For the text-containing cell, return its midpoint in (X, Y) coordinate format. 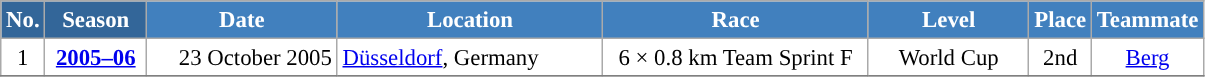
Düsseldorf, Germany (470, 58)
Berg (1147, 58)
Date (242, 20)
Teammate (1147, 20)
Location (470, 20)
6 × 0.8 km Team Sprint F (736, 58)
23 October 2005 (242, 58)
2nd (1060, 58)
2005–06 (96, 58)
Place (1060, 20)
No. (23, 20)
World Cup (948, 58)
Race (736, 20)
Level (948, 20)
1 (23, 58)
Season (96, 20)
